Find where the given text appears and provide that cell's center as (X, Y) coordinate. 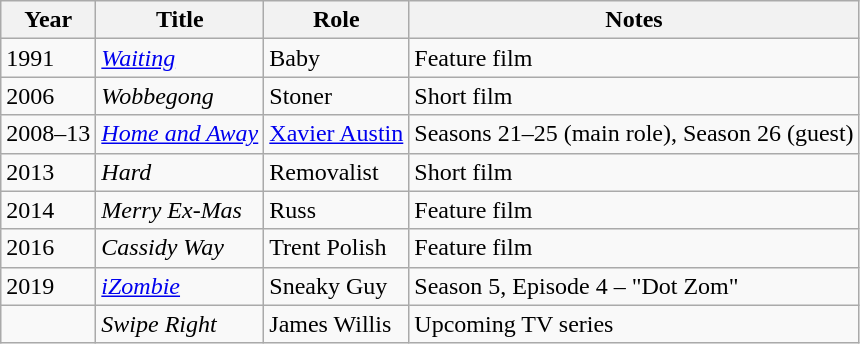
Trent Polish (336, 248)
Upcoming TV series (634, 324)
Stoner (336, 96)
Home and Away (180, 134)
1991 (48, 58)
James Willis (336, 324)
Baby (336, 58)
2006 (48, 96)
Title (180, 20)
Year (48, 20)
2014 (48, 210)
Sneaky Guy (336, 286)
Waiting (180, 58)
Season 5, Episode 4 – "Dot Zom" (634, 286)
Merry Ex-Mas (180, 210)
Xavier Austin (336, 134)
2013 (48, 172)
Cassidy Way (180, 248)
2019 (48, 286)
Swipe Right (180, 324)
Wobbegong (180, 96)
Role (336, 20)
iZombie (180, 286)
2008–13 (48, 134)
Seasons 21–25 (main role), Season 26 (guest) (634, 134)
2016 (48, 248)
Hard (180, 172)
Russ (336, 210)
Removalist (336, 172)
Notes (634, 20)
